Pinpoint the cell where the given text exists, returning its [X, Y] midpoint coordinate. 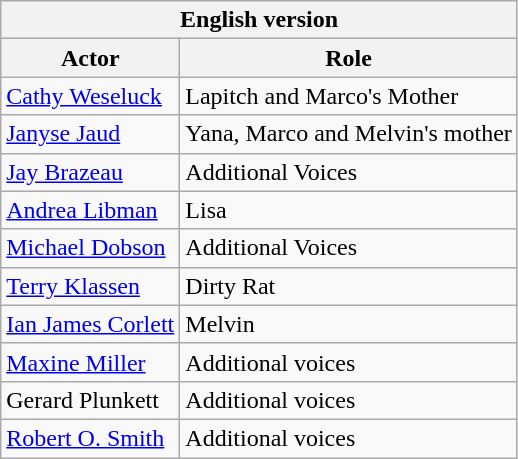
Andrea Libman [90, 210]
Robert O. Smith [90, 438]
Yana, Marco and Melvin's mother [349, 134]
Janyse Jaud [90, 134]
Lisa [349, 210]
Dirty Rat [349, 286]
Jay Brazeau [90, 172]
Terry Klassen [90, 286]
English version [260, 20]
Role [349, 58]
Michael Dobson [90, 248]
Lapitch and Marco's Mother [349, 96]
Maxine Miller [90, 362]
Melvin [349, 324]
Actor [90, 58]
Ian James Corlett [90, 324]
Cathy Weseluck [90, 96]
Gerard Plunkett [90, 400]
